Capture the cell that displays the provided text and extract its [X, Y] central coordinate. 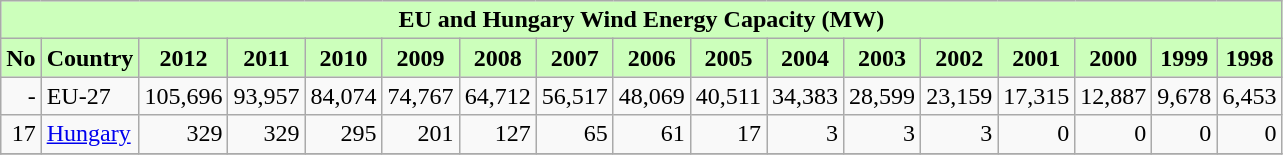
EU and Hungary Wind Energy Capacity (MW) [642, 20]
23,159 [960, 96]
6,453 [1250, 96]
93,957 [266, 96]
2003 [882, 58]
Country [90, 58]
Hungary [90, 134]
2008 [498, 58]
295 [344, 134]
74,767 [420, 96]
EU-27 [90, 96]
2002 [960, 58]
105,696 [184, 96]
40,511 [728, 96]
2007 [574, 58]
1999 [1184, 58]
No [21, 58]
48,069 [652, 96]
65 [574, 134]
2011 [266, 58]
2001 [1036, 58]
2004 [804, 58]
56,517 [574, 96]
2012 [184, 58]
34,383 [804, 96]
2009 [420, 58]
28,599 [882, 96]
12,887 [1114, 96]
201 [420, 134]
84,074 [344, 96]
2010 [344, 58]
2000 [1114, 58]
2005 [728, 58]
1998 [1250, 58]
127 [498, 134]
61 [652, 134]
64,712 [498, 96]
9,678 [1184, 96]
2006 [652, 58]
- [21, 96]
17,315 [1036, 96]
